Return (x, y) of the center of cell containing provided text 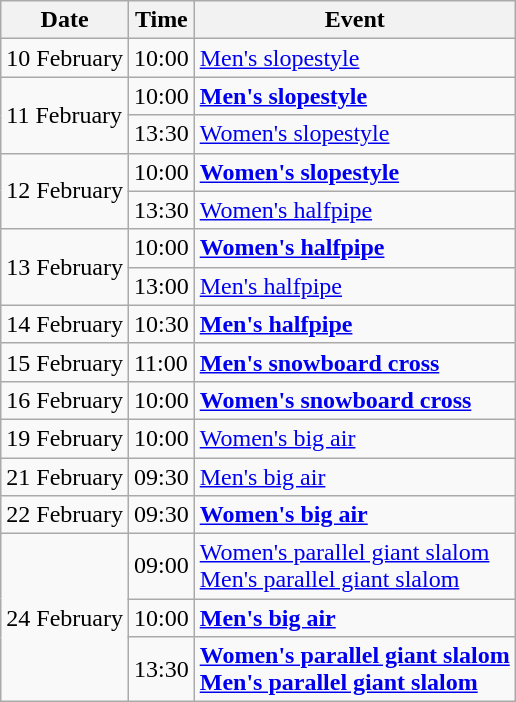
Date (65, 20)
Women's snowboard cross (354, 400)
19 February (65, 438)
11:00 (161, 362)
16 February (65, 400)
22 February (65, 515)
10 February (65, 58)
09:00 (161, 566)
11 February (65, 115)
10:30 (161, 324)
Men's snowboard cross (354, 362)
21 February (65, 477)
Time (161, 20)
13 February (65, 267)
12 February (65, 191)
Event (354, 20)
15 February (65, 362)
14 February (65, 324)
24 February (65, 618)
13:00 (161, 286)
